From the cell containing the given text, extract its center point as [X, Y] coordinate. 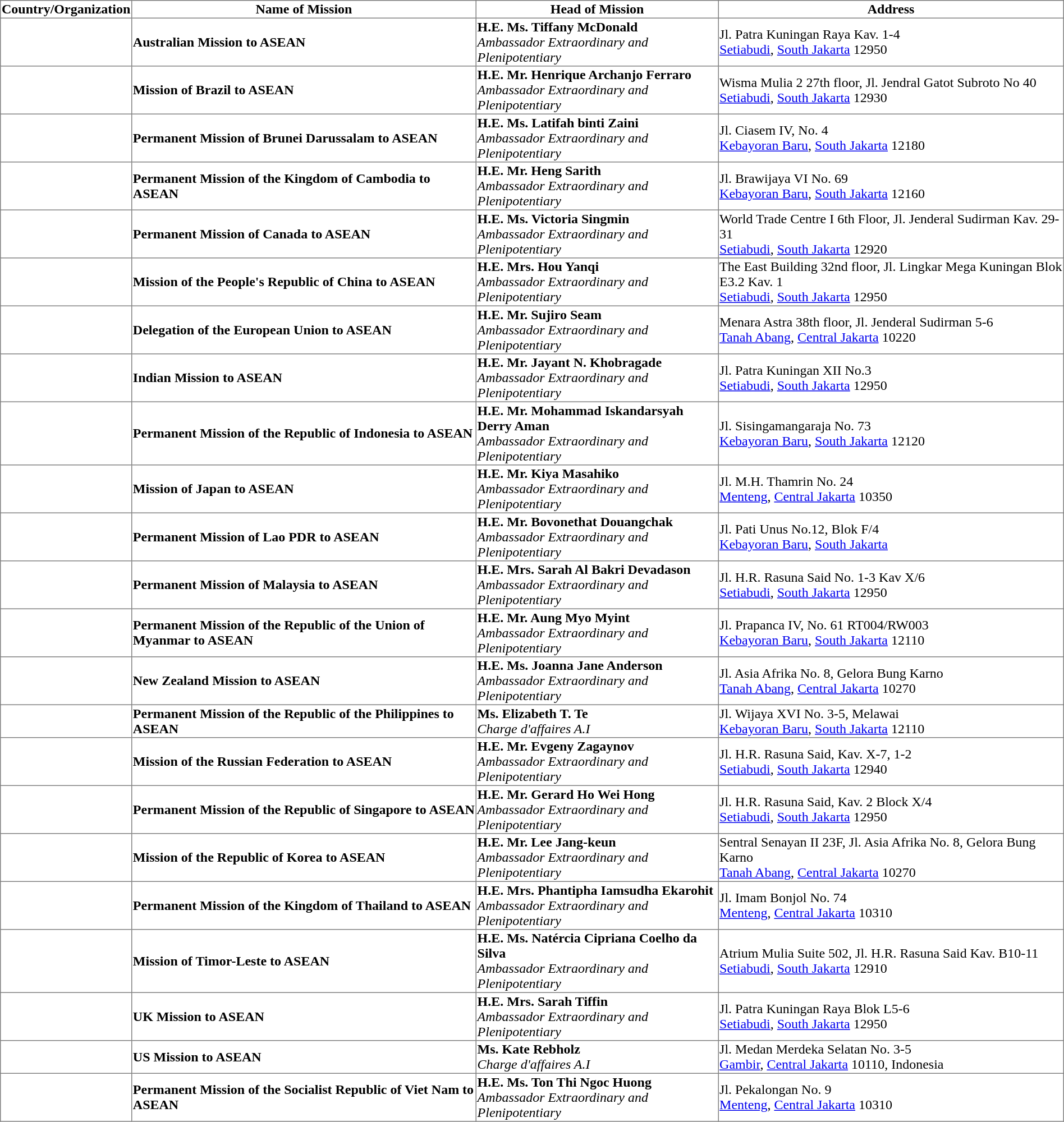
Jl. M.H. Thamrin No. 24Menteng, Central Jakarta 10350 [891, 489]
Mission of Japan to ASEAN [304, 489]
Jl. Patra Kuningan Raya Blok L5-6Setiabudi, South Jakarta 12950 [891, 1017]
Permanent Mission of the Republic of Indonesia to ASEAN [304, 433]
Jl. Ciasem IV, No. 4Kebayoran Baru, South Jakarta 12180 [891, 138]
H.E. Mr. Gerard Ho Wei HongAmbassador Extraordinary and Plenipotentiary [597, 810]
Mission of Timor-Leste to ASEAN [304, 961]
H.E. Mr. Bovonethat DouangchakAmbassador Extraordinary and Plenipotentiary [597, 537]
Permanent Mission of the Kingdom of Thailand to ASEAN [304, 905]
Permanent Mission of the Republic of the Philippines to ASEAN [304, 721]
Ms. Kate RebholzCharge d'affaires A.I [597, 1057]
US Mission to ASEAN [304, 1057]
Ms. Elizabeth T. TeCharge d'affaires A.I [597, 721]
Australian Mission to ASEAN [304, 42]
Name of Mission [304, 10]
Permanent Mission of the Republic of Singapore to ASEAN [304, 810]
Permanent Mission of the Socialist Republic of Viet Nam to ASEAN [304, 1097]
Jl. Wijaya XVI No. 3-5, MelawaiKebayoran Baru, South Jakarta 12110 [891, 721]
Sentral Senayan II 23F, Jl. Asia Afrika No. 8, Gelora Bung KarnoTanah Abang, Central Jakarta 10270 [891, 858]
Jl. Prapanca IV, No. 61 RT004/RW003Kebayoran Baru, South Jakarta 12110 [891, 633]
H.E. Ms. Natércia Cipriana Coelho da SilvaAmbassador Extraordinary and Plenipotentiary [597, 961]
H.E. Mrs. Phantipha Iamsudha EkarohitAmbassador Extraordinary and Plenipotentiary [597, 905]
Mission of the Republic of Korea to ASEAN [304, 858]
Indian Mission to ASEAN [304, 378]
Menara Astra 38th floor, Jl. Jenderal Sudirman 5-6Tanah Abang, Central Jakarta 10220 [891, 330]
Country/Organization [66, 10]
Jl. Asia Afrika No. 8, Gelora Bung KarnoTanah Abang, Central Jakarta 10270 [891, 681]
H.E. Ms. Latifah binti ZainiAmbassador Extraordinary and Plenipotentiary [597, 138]
Jl. Patra Kuningan XII No.3Setiabudi, South Jakarta 12950 [891, 378]
H.E. Mr. Lee Jang-keunAmbassador Extraordinary and Plenipotentiary [597, 858]
Jl. Pati Unus No.12, Blok F/4Kebayoran Baru, South Jakarta [891, 537]
H.E. Mr. Kiya MasahikoAmbassador Extraordinary and Plenipotentiary [597, 489]
Permanent Mission of Canada to ASEAN [304, 234]
Permanent Mission of Lao PDR to ASEAN [304, 537]
Jl. Patra Kuningan Raya Kav. 1-4Setiabudi, South Jakarta 12950 [891, 42]
Jl. Imam Bonjol No. 74Menteng, Central Jakarta 10310 [891, 905]
Atrium Mulia Suite 502, Jl. H.R. Rasuna Said Kav. B10-11Setiabudi, South Jakarta 12910 [891, 961]
Jl. H.R. Rasuna Said No. 1-3 Kav X/6Setiabudi, South Jakarta 12950 [891, 585]
Permanent Mission of the Kingdom of Cambodia to ASEAN [304, 186]
Permanent Mission of Brunei Darussalam to ASEAN [304, 138]
Address [891, 10]
Jl. Pekalongan No. 9Menteng, Central Jakarta 10310 [891, 1097]
H.E. Ms. Ton Thi Ngoc HuongAmbassador Extraordinary and Plenipotentiary [597, 1097]
H.E. Mr. Aung Myo MyintAmbassador Extraordinary and Plenipotentiary [597, 633]
Mission of the Russian Federation to ASEAN [304, 762]
Permanent Mission of the Republic of the Union of Myanmar to ASEAN [304, 633]
H.E. Mr. Heng SarithAmbassador Extraordinary and Plenipotentiary [597, 186]
Jl. Medan Merdeka Selatan No. 3-5Gambir, Central Jakarta 10110, Indonesia [891, 1057]
The East Building 32nd floor, Jl. Lingkar Mega Kuningan Blok E3.2 Kav. 1Setiabudi, South Jakarta 12950 [891, 282]
Delegation of the European Union to ASEAN [304, 330]
H.E. Mrs. Sarah Al Bakri DevadasonAmbassador Extraordinary and Plenipotentiary [597, 585]
H.E. Mr. Evgeny ZagaynovAmbassador Extraordinary and Plenipotentiary [597, 762]
H.E. Ms. Tiffany McDonaldAmbassador Extraordinary and Plenipotentiary [597, 42]
Wisma Mulia 2 27th floor, Jl. Jendral Gatot Subroto No 40Setiabudi, South Jakarta 12930 [891, 90]
New Zealand Mission to ASEAN [304, 681]
H.E. Mr. Sujiro SeamAmbassador Extraordinary and Plenipotentiary [597, 330]
Jl. H.R. Rasuna Said, Kav. X-7, 1-2Setiabudi, South Jakarta 12940 [891, 762]
H.E. Mr. Mohammad Iskandarsyah Derry AmanAmbassador Extraordinary and Plenipotentiary [597, 433]
H.E. Mr. Jayant N. KhobragadeAmbassador Extraordinary and Plenipotentiary [597, 378]
H.E. Ms. Victoria SingminAmbassador Extraordinary and Plenipotentiary [597, 234]
Jl. Brawijaya VI No. 69Kebayoran Baru, South Jakarta 12160 [891, 186]
H.E. Mrs. Sarah TiffinAmbassador Extraordinary and Plenipotentiary [597, 1017]
Head of Mission [597, 10]
Jl. Sisingamangaraja No. 73Kebayoran Baru, South Jakarta 12120 [891, 433]
Mission of the People's Republic of China to ASEAN [304, 282]
Permanent Mission of Malaysia to ASEAN [304, 585]
World Trade Centre I 6th Floor, Jl. Jenderal Sudirman Kav. 29-31Setiabudi, South Jakarta 12920 [891, 234]
Jl. H.R. Rasuna Said, Kav. 2 Block X/4Setiabudi, South Jakarta 12950 [891, 810]
H.E. Mr. Henrique Archanjo FerraroAmbassador Extraordinary and Plenipotentiary [597, 90]
H.E. Ms. Joanna Jane AndersonAmbassador Extraordinary and Plenipotentiary [597, 681]
UK Mission to ASEAN [304, 1017]
H.E. Mrs. Hou YanqiAmbassador Extraordinary and Plenipotentiary [597, 282]
Mission of Brazil to ASEAN [304, 90]
